Return (x, y) of the center of cell containing provided text 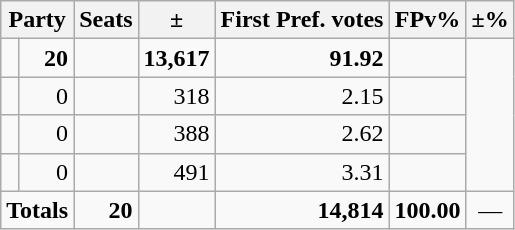
14,814 (302, 210)
— (490, 210)
Totals (38, 210)
2.62 (302, 134)
491 (176, 172)
100.00 (428, 210)
Party (38, 20)
± (176, 20)
First Pref. votes (302, 20)
Seats (106, 20)
91.92 (302, 58)
±% (490, 20)
388 (176, 134)
3.31 (302, 172)
13,617 (176, 58)
318 (176, 96)
FPv% (428, 20)
2.15 (302, 96)
